Return the [X, Y] coordinate for the center point of the cell that contains the specified text.  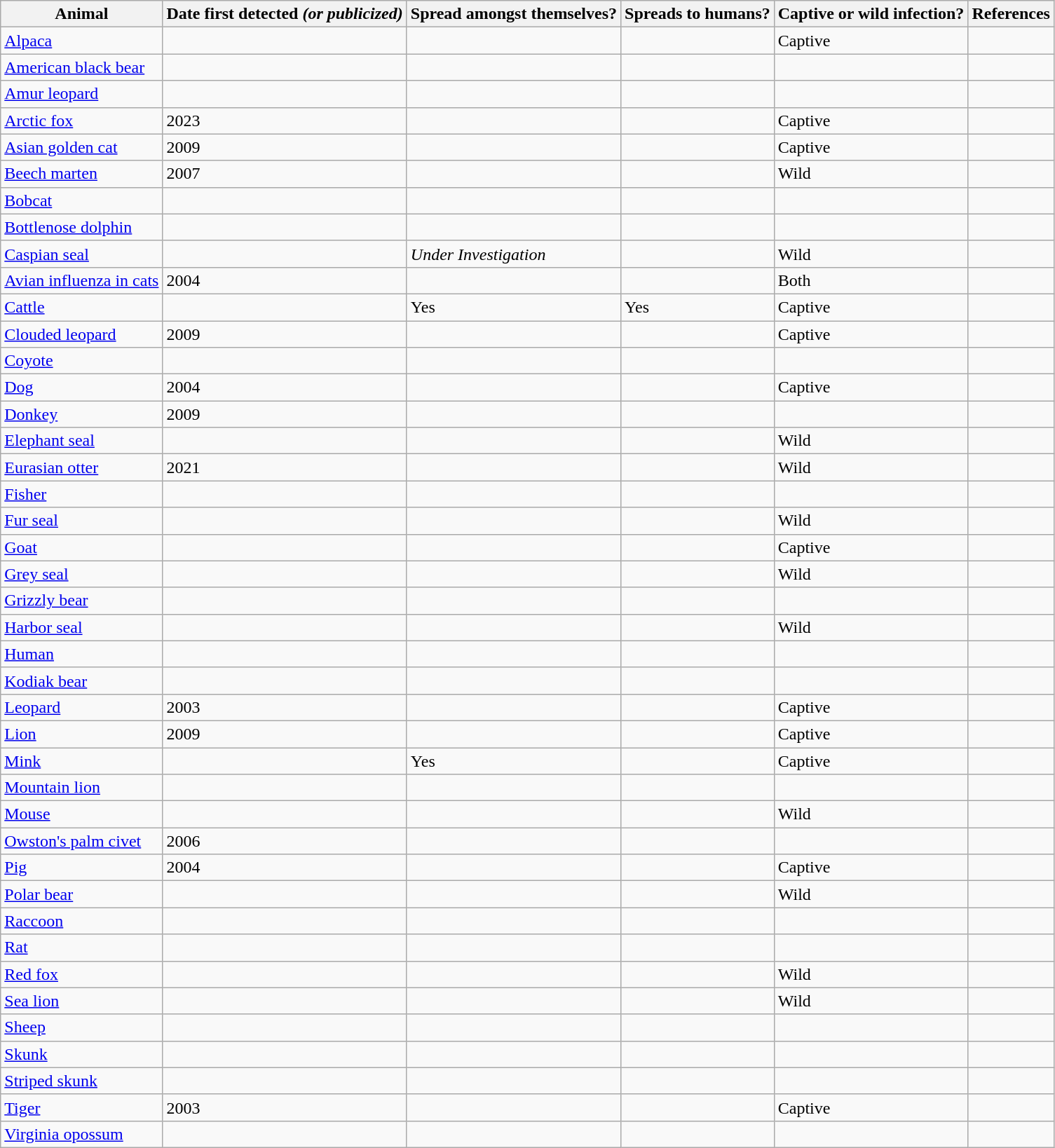
2006 [285, 841]
2021 [285, 467]
Raccoon [81, 921]
Skunk [81, 1054]
Dog [81, 388]
Grizzly bear [81, 601]
Red fox [81, 974]
Leopard [81, 707]
Owston's palm civet [81, 841]
Spreads to humans? [698, 14]
Harbor seal [81, 627]
Date first detected (or publicized) [285, 14]
Bobcat [81, 200]
Virginia opossum [81, 1134]
Eurasian otter [81, 467]
Kodiak bear [81, 681]
Pig [81, 868]
Amur leopard [81, 94]
References [1011, 14]
Fur seal [81, 521]
Donkey [81, 414]
Sea lion [81, 1001]
Caspian seal [81, 254]
Clouded leopard [81, 334]
Asian golden cat [81, 147]
Avian influenza in cats [81, 280]
Both [871, 280]
Alpaca [81, 41]
Mouse [81, 814]
Sheep [81, 1027]
Striped skunk [81, 1081]
Captive or wild infection? [871, 14]
Spread amongst themselves? [513, 14]
Arctic fox [81, 121]
Human [81, 654]
Lion [81, 734]
Grey seal [81, 574]
Cattle [81, 307]
Polar bear [81, 894]
2023 [285, 121]
Fisher [81, 494]
American black bear [81, 67]
Bottlenose dolphin [81, 227]
Coyote [81, 361]
Beech marten [81, 174]
Rat [81, 948]
2007 [285, 174]
Mink [81, 760]
Under Investigation [513, 254]
Animal [81, 14]
Mountain lion [81, 788]
Tiger [81, 1107]
Goat [81, 547]
Elephant seal [81, 441]
